Pinpoint the cell where the given text exists, returning its (X, Y) midpoint coordinate. 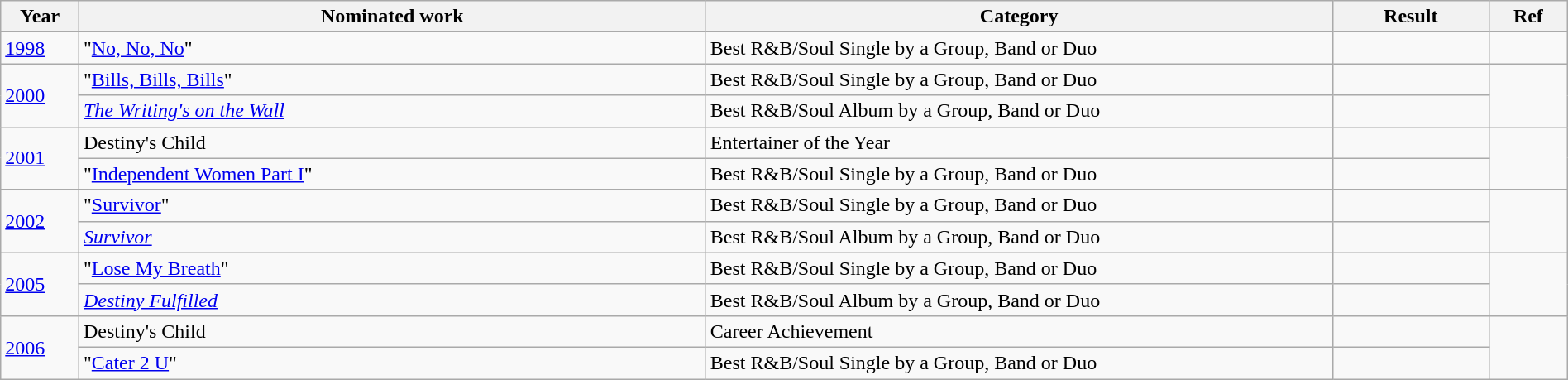
Result (1411, 17)
"Independent Women Part I" (392, 174)
Category (1019, 17)
Ref (1528, 17)
"No, No, No" (392, 48)
2000 (40, 95)
"Lose My Breath" (392, 268)
The Writing's on the Wall (392, 111)
"Survivor" (392, 205)
"Bills, Bills, Bills" (392, 79)
Entertainer of the Year (1019, 142)
2002 (40, 221)
"Cater 2 U" (392, 363)
2006 (40, 347)
Nominated work (392, 17)
Destiny Fulfilled (392, 300)
2005 (40, 284)
Survivor (392, 237)
2001 (40, 158)
Career Achievement (1019, 331)
Year (40, 17)
1998 (40, 48)
